Identify which cell holds the provided text, then report its (X, Y) central coordinate. 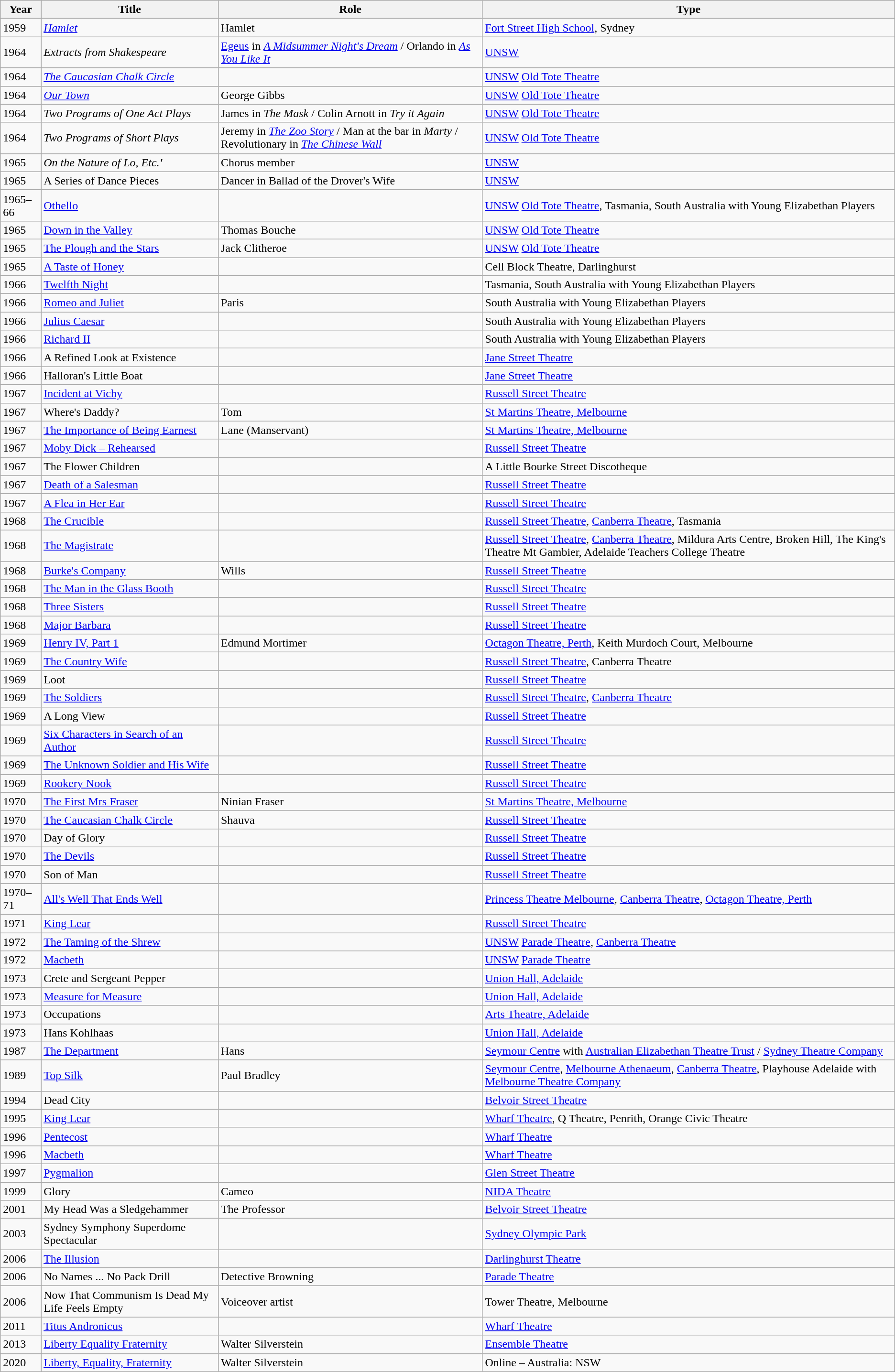
1989 (21, 1075)
Wharf Theatre, Q Theatre, Penrith, Orange Civic Theatre (688, 1118)
Paris (350, 303)
Role (350, 10)
Tasmania, South Australia with Young Elizabethan Players (688, 285)
1959 (21, 28)
Pentecost (130, 1136)
Seymour Centre with Australian Elizabethan Theatre Trust / Sydney Theatre Company (688, 1051)
The Country Wife (130, 661)
Halloran's Little Boat (130, 376)
Russell Street Theatre, Canberra Theatre, Tasmania (688, 521)
Edmund Mortimer (350, 643)
Burke's Company (130, 570)
Glory (130, 1191)
The Man in the Glass Booth (130, 589)
The Soldiers (130, 698)
Moby Dick – Rehearsed (130, 448)
The Illusion (130, 1259)
A Long View (130, 716)
Two Programs of One Act Plays (130, 113)
The Unknown Soldier and His Wife (130, 765)
No Names ... No Pack Drill (130, 1277)
Julius Caesar (130, 321)
Loot (130, 680)
Jack Clitheroe (350, 248)
The Importance of Being Earnest (130, 430)
Jeremy in The Zoo Story / Man at the bar in Marty / Revolutionary in The Chinese Wall (350, 138)
Six Characters in Search of an Author (130, 741)
NIDA Theatre (688, 1191)
Parade Theatre (688, 1277)
1995 (21, 1118)
1965–66 (21, 205)
1971 (21, 924)
Paul Bradley (350, 1075)
The Professor (350, 1210)
Thomas Bouche (350, 230)
Princess Theatre Melbourne, Canberra Theatre, Octagon Theatre, Perth (688, 899)
Cell Block Theatre, Darlinghurst (688, 266)
Dead City (130, 1100)
Extracts from Shakespeare (130, 53)
2003 (21, 1234)
My Head Was a Sledgehammer (130, 1210)
Wills (350, 570)
Lane (Manservant) (350, 430)
Type (688, 10)
2001 (21, 1210)
Othello (130, 205)
James in The Mask / Colin Arnott in Try it Again (350, 113)
The Taming of the Shrew (130, 942)
Egeus in A Midsummer Night's Dream / Orlando in As You Like It (350, 53)
The Devils (130, 856)
Octagon Theatre, Perth, Keith Murdoch Court, Melbourne (688, 643)
Glen Street Theatre (688, 1173)
On the Nature of Lo, Etc.' (130, 162)
Sydney Symphony Superdome Spectacular (130, 1234)
Tom (350, 412)
Arts Theatre, Adelaide (688, 1015)
Cameo (350, 1191)
Occupations (130, 1015)
Crete and Sergeant Pepper (130, 978)
Day of Glory (130, 838)
Our Town (130, 95)
A Refined Look at Existence (130, 357)
1987 (21, 1051)
Title (130, 10)
2011 (21, 1326)
Romeo and Juliet (130, 303)
Pygmalion (130, 1173)
Measure for Measure (130, 996)
2013 (21, 1344)
Hans (350, 1051)
The Flower Children (130, 466)
UNSW Parade Theatre, Canberra Theatre (688, 942)
Russell Street Theatre, Canberra Theatre, Mildura Arts Centre, Broken Hill, The King's Theatre Mt Gambier, Adelaide Teachers College Theatre (688, 546)
Son of Man (130, 874)
Now That Communism Is Dead My Life Feels Empty (130, 1302)
A Series of Dance Pieces (130, 181)
The Crucible (130, 521)
Top Silk (130, 1075)
Voiceover artist (350, 1302)
2020 (21, 1362)
1970–71 (21, 899)
1997 (21, 1173)
Titus Andronicus (130, 1326)
Where's Daddy? (130, 412)
1999 (21, 1191)
Shauva (350, 820)
Three Sisters (130, 607)
Ensemble Theatre (688, 1344)
Twelfth Night (130, 285)
Death of a Salesman (130, 485)
The Magistrate (130, 546)
Incident at Vichy (130, 394)
Two Programs of Short Plays (130, 138)
The First Mrs Fraser (130, 801)
Henry IV, Part 1 (130, 643)
Fort Street High School, Sydney (688, 28)
Liberty Equality Fraternity (130, 1344)
UNSW Parade Theatre (688, 960)
Rookery Nook (130, 783)
George Gibbs (350, 95)
A Flea in Her Ear (130, 503)
Ninian Fraser (350, 801)
Dancer in Ballad of the Drover's Wife (350, 181)
Chorus member (350, 162)
Tower Theatre, Melbourne (688, 1302)
The Plough and the Stars (130, 248)
Seymour Centre, Melbourne Athenaeum, Canberra Theatre, Playhouse Adelaide with Melbourne Theatre Company (688, 1075)
All's Well That Ends Well (130, 899)
The Department (130, 1051)
A Taste of Honey (130, 266)
Sydney Olympic Park (688, 1234)
Major Barbara (130, 625)
Richard II (130, 339)
Detective Browning (350, 1277)
Hans Kohlhaas (130, 1033)
Darlinghurst Theatre (688, 1259)
1994 (21, 1100)
UNSW Old Tote Theatre, Tasmania, South Australia with Young Elizabethan Players (688, 205)
Down in the Valley (130, 230)
Online – Australia: NSW (688, 1362)
Year (21, 10)
A Little Bourke Street Discotheque (688, 466)
Liberty, Equality, Fraternity (130, 1362)
